From the cell containing the given text, extract its center point as (x, y) coordinate. 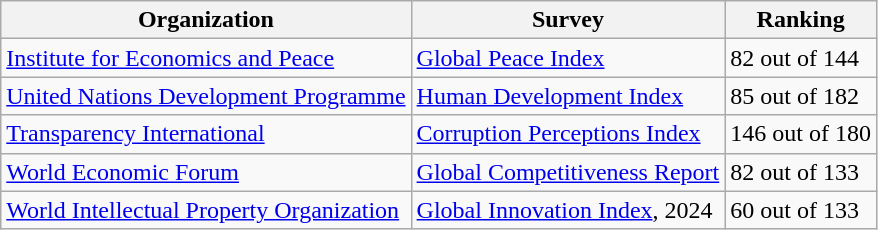
World Economic Forum (206, 172)
United Nations Development Programme (206, 96)
60 out of 133 (801, 210)
Human Development Index (568, 96)
Ranking (801, 20)
82 out of 144 (801, 58)
Corruption Perceptions Index (568, 134)
82 out of 133 (801, 172)
Global Innovation Index, 2024 (568, 210)
World Intellectual Property Organization (206, 210)
Survey (568, 20)
Transparency International (206, 134)
146 out of 180 (801, 134)
Global Competitiveness Report (568, 172)
Institute for Economics and Peace (206, 58)
85 out of 182 (801, 96)
Organization (206, 20)
Global Peace Index (568, 58)
